Identify which cell holds the provided text, then report its (X, Y) central coordinate. 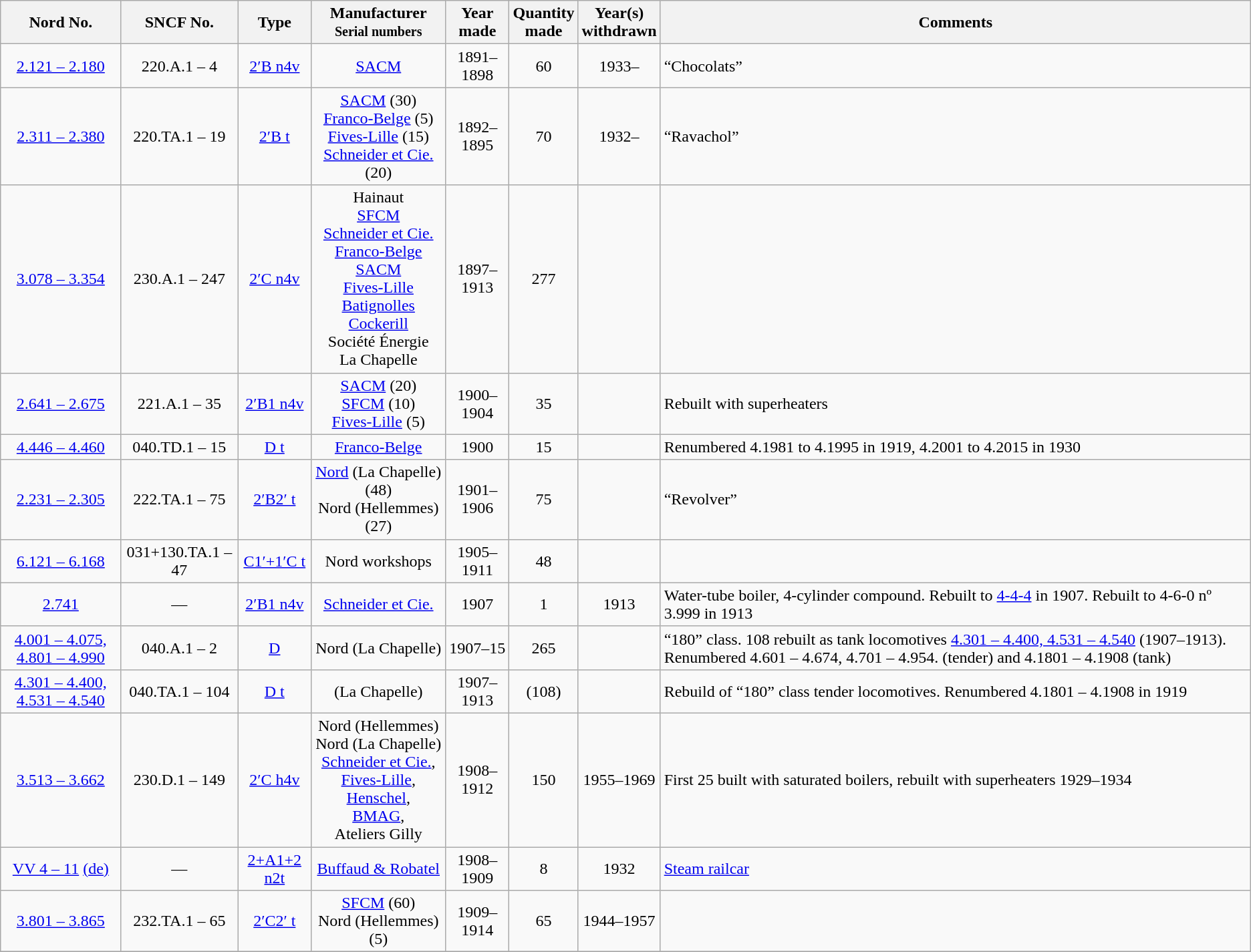
(La Chapelle) (378, 691)
SACM (30)Franco-Belge (5)Fives-Lille (15)Schneider et Cie. (20) (378, 136)
SACM (20)SFCM (10)Fives-Lille (5) (378, 404)
1901–1906 (477, 500)
230.A.1 – 247 (179, 279)
60 (544, 65)
(108) (544, 691)
Nord workshops (378, 561)
1944–1957 (619, 921)
“Ravachol” (956, 136)
D (275, 648)
222.TA.1 – 75 (179, 500)
1 (544, 604)
15 (544, 447)
1908–1909 (477, 868)
2′C h4v (275, 780)
4.301 – 4.400, 4.531 – 4.540 (61, 691)
SNCF No. (179, 23)
2.741 (61, 604)
221.A.1 – 35 (179, 404)
150 (544, 780)
Nord No. (61, 23)
8 (544, 868)
1891–1898 (477, 65)
Buffaud & Robatel (378, 868)
SFCM (60)Nord (Hellemmes) (5) (378, 921)
1932– (619, 136)
1913 (619, 604)
Nord (La Chapelle) (378, 648)
70 (544, 136)
Nord (La Chapelle) (48)Nord (Hellemmes) (27) (378, 500)
35 (544, 404)
232.TA.1 – 65 (179, 921)
First 25 built with saturated boilers, rebuilt with superheaters 1929–1934 (956, 780)
Type (275, 23)
VV 4 – 11 (de) (61, 868)
Year(s)withdrawn (619, 23)
“Chocolats” (956, 65)
2+A1+2 n2t (275, 868)
1908–1912 (477, 780)
Schneider et Cie. (378, 604)
1900–1904 (477, 404)
1892–1895 (477, 136)
Yearmade (477, 23)
040.TD.1 – 15 (179, 447)
3.513 – 3.662 (61, 780)
040.TA.1 – 104 (179, 691)
1932 (619, 868)
Franco-Belge (378, 447)
031+130.TA.1 – 47 (179, 561)
1907–1913 (477, 691)
277 (544, 279)
ManufacturerSerial numbers (378, 23)
4.001 – 4.075,4.801 – 4.990 (61, 648)
6.121 – 6.168 (61, 561)
2.121 – 2.180 (61, 65)
1933– (619, 65)
75 (544, 500)
2.231 – 2.305 (61, 500)
1897–1913 (477, 279)
3.801 – 3.865 (61, 921)
1955–1969 (619, 780)
Water-tube boiler, 4-cylinder compound. Rebuilt to 4-4-4 in 1907. Rebuilt to 4-6-0 nº 3.999 in 1913 (956, 604)
2.641 – 2.675 (61, 404)
“Revolver” (956, 500)
2.311 – 2.380 (61, 136)
48 (544, 561)
2′C n4v (275, 279)
220.A.1 – 4 (179, 65)
2′B t (275, 136)
C1′+1′C t (275, 561)
4.446 – 4.460 (61, 447)
Nord (Hellemmes)Nord (La Chapelle) Schneider et Cie.,Fives-Lille,Henschel,BMAG,Ateliers Gilly (378, 780)
SACM (378, 65)
1905–1911 (477, 561)
1907–15 (477, 648)
1907 (477, 604)
Comments (956, 23)
2′C2′ t (275, 921)
1909–1914 (477, 921)
65 (544, 921)
Steam railcar (956, 868)
1900 (477, 447)
HainautSFCMSchneider et Cie.Franco-BelgeSACMFives-LilleBatignollesCockerillSociété ÉnergieLa Chapelle (378, 279)
Renumbered 4.1981 to 4.1995 in 1919, 4.2001 to 4.2015 in 1930 (956, 447)
2′B n4v (275, 65)
220.TA.1 – 19 (179, 136)
265 (544, 648)
Quantitymade (544, 23)
2′B2′ t (275, 500)
Rebuild of “180” class tender locomotives. Renumbered 4.1801 – 4.1908 in 1919 (956, 691)
3.078 – 3.354 (61, 279)
230.D.1 – 149 (179, 780)
040.A.1 – 2 (179, 648)
Rebuilt with superheaters (956, 404)
